Detect which cell encompasses the target text, then output its [x, y] center coordinate. 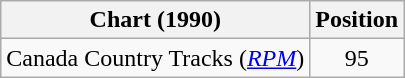
Canada Country Tracks (RPM) [156, 58]
Position [357, 20]
Chart (1990) [156, 20]
95 [357, 58]
